Provide the (x, y) coordinate of the cell's center where the given text is located.  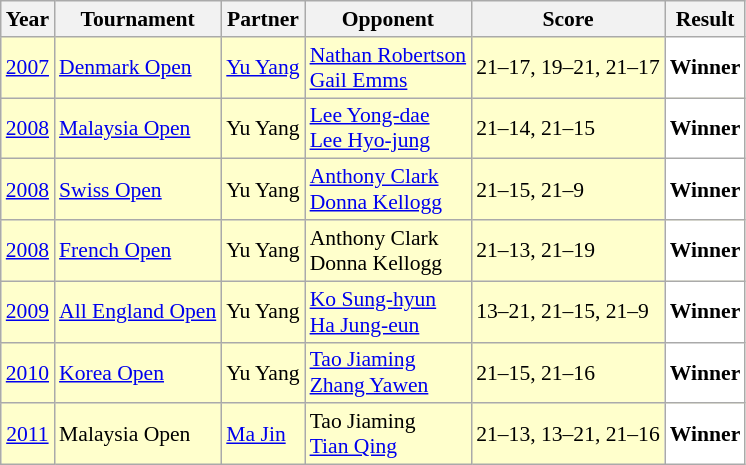
21–14, 21–15 (568, 128)
21–13, 13–21, 21–16 (568, 434)
2011 (28, 434)
Korea Open (138, 372)
21–13, 21–19 (568, 250)
21–17, 19–21, 21–17 (568, 68)
Ko Sung-hyun Ha Jung-eun (388, 312)
Denmark Open (138, 68)
2009 (28, 312)
Year (28, 19)
French Open (138, 250)
Ma Jin (262, 434)
Tao Jiaming Zhang Yawen (388, 372)
13–21, 21–15, 21–9 (568, 312)
21–15, 21–16 (568, 372)
Result (706, 19)
Nathan Robertson Gail Emms (388, 68)
21–15, 21–9 (568, 190)
2010 (28, 372)
All England Open (138, 312)
Tournament (138, 19)
Swiss Open (138, 190)
Lee Yong-dae Lee Hyo-jung (388, 128)
2007 (28, 68)
Opponent (388, 19)
Tao Jiaming Tian Qing (388, 434)
Score (568, 19)
Partner (262, 19)
